Find where the given text appears and provide that cell's center as [X, Y] coordinate. 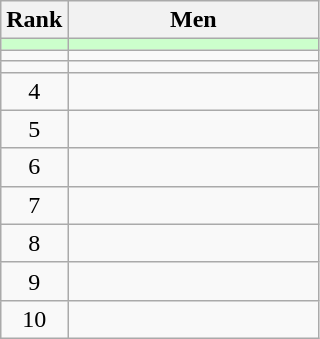
Men [194, 20]
Rank [34, 20]
6 [34, 167]
4 [34, 91]
8 [34, 243]
5 [34, 129]
9 [34, 281]
7 [34, 205]
10 [34, 319]
